From the cell containing the given text, extract its center point as (X, Y) coordinate. 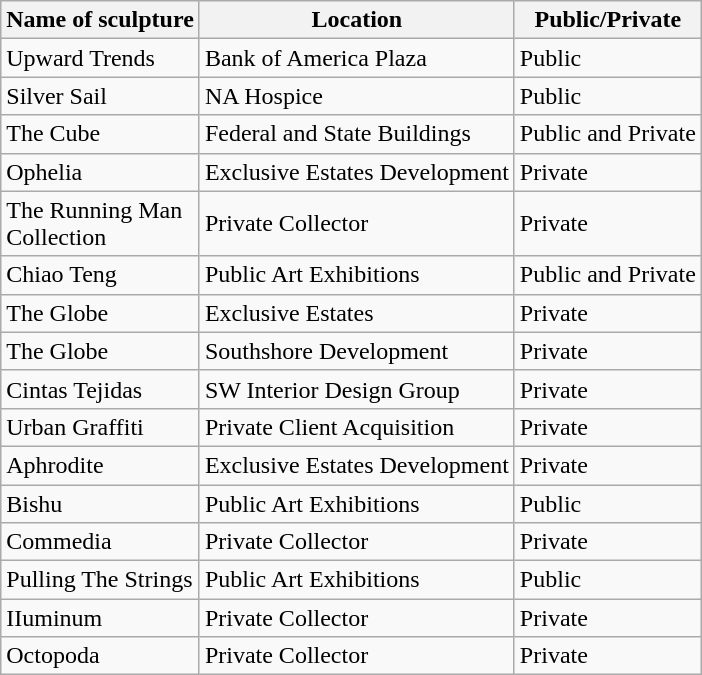
Chiao Teng (100, 275)
NA Hospice (356, 96)
Federal and State Buildings (356, 134)
The Cube (100, 134)
Upward Trends (100, 58)
Southshore Development (356, 351)
Aphrodite (100, 465)
Bank of America Plaza (356, 58)
Ophelia (100, 172)
IIuminum (100, 618)
Octopoda (100, 656)
Pulling The Strings (100, 580)
Location (356, 20)
Urban Graffiti (100, 427)
Public/Private (608, 20)
SW Interior Design Group (356, 389)
Commedia (100, 542)
Cintas Tejidas (100, 389)
Exclusive Estates (356, 313)
Name of sculpture (100, 20)
Bishu (100, 503)
Private Client Acquisition (356, 427)
Silver Sail (100, 96)
The Running ManCollection (100, 224)
